Capture the cell that displays the provided text and extract its [x, y] central coordinate. 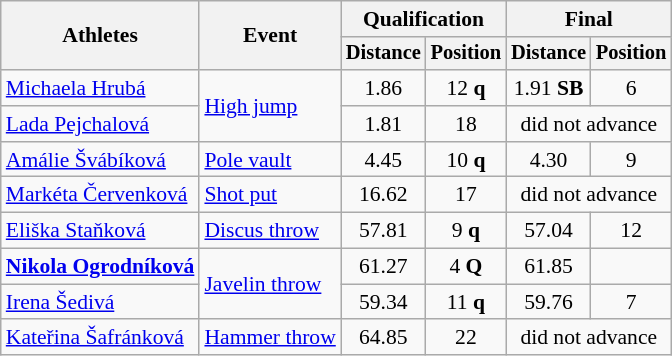
Michaela Hrubá [100, 88]
17 [466, 195]
4.45 [384, 160]
11 q [466, 302]
Athletes [100, 36]
Kateřina Šafránková [100, 338]
12 [631, 231]
61.85 [548, 267]
10 q [466, 160]
57.81 [384, 231]
4 Q [466, 267]
59.76 [548, 302]
Pole vault [270, 160]
Nikola Ogrodníková [100, 267]
61.27 [384, 267]
Shot put [270, 195]
64.85 [384, 338]
Final [588, 19]
Amálie Švábíková [100, 160]
59.34 [384, 302]
Javelin throw [270, 284]
Lada Pejchalová [100, 124]
1.81 [384, 124]
12 q [466, 88]
6 [631, 88]
57.04 [548, 231]
22 [466, 338]
9 [631, 160]
Irena Šedivá [100, 302]
9 q [466, 231]
Hammer throw [270, 338]
High jump [270, 106]
7 [631, 302]
1.91 SB [548, 88]
18 [466, 124]
Qualification [424, 19]
Event [270, 36]
4.30 [548, 160]
1.86 [384, 88]
Markéta Červenková [100, 195]
Discus throw [270, 231]
Eliška Staňková [100, 231]
16.62 [384, 195]
